Detect which cell encompasses the target text, then output its (x, y) center coordinate. 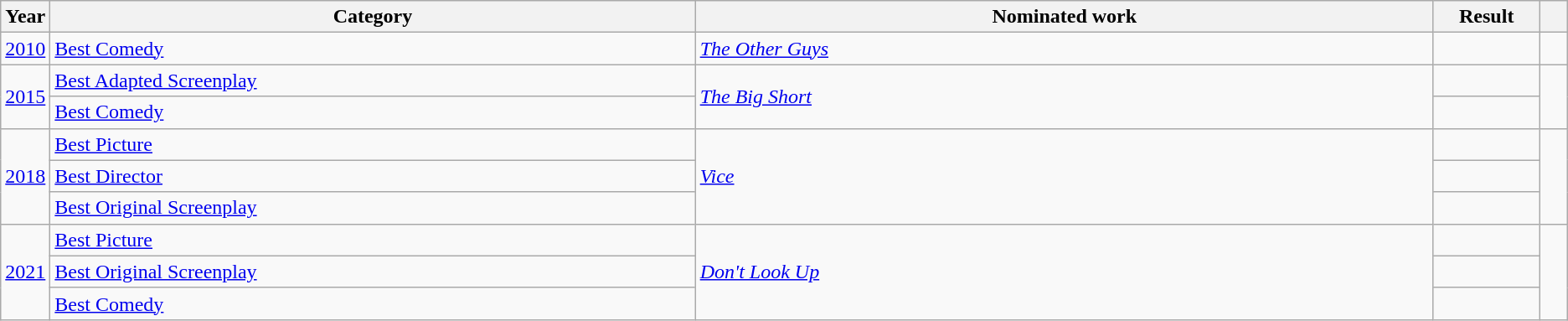
Don't Look Up (1064, 272)
2018 (25, 176)
2010 (25, 49)
Vice (1064, 176)
Year (25, 17)
2015 (25, 96)
2021 (25, 272)
The Other Guys (1064, 49)
Category (373, 17)
Best Director (373, 176)
The Big Short (1064, 96)
Best Adapted Screenplay (373, 80)
Result (1486, 17)
Nominated work (1064, 17)
